Find where the given text appears and provide that cell's center as [x, y] coordinate. 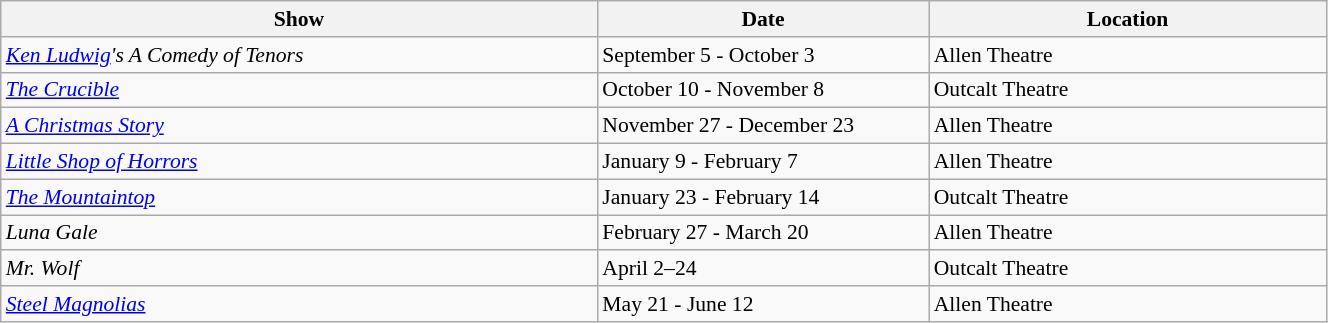
May 21 - June 12 [762, 304]
Ken Ludwig's A Comedy of Tenors [300, 55]
Show [300, 19]
November 27 - December 23 [762, 126]
February 27 - March 20 [762, 233]
Mr. Wolf [300, 269]
January 23 - February 14 [762, 197]
September 5 - October 3 [762, 55]
October 10 - November 8 [762, 90]
Luna Gale [300, 233]
The Mountaintop [300, 197]
A Christmas Story [300, 126]
Little Shop of Horrors [300, 162]
April 2–24 [762, 269]
Date [762, 19]
Steel Magnolias [300, 304]
The Crucible [300, 90]
January 9 - February 7 [762, 162]
Location [1128, 19]
